From the cell containing the given text, extract its center point as (X, Y) coordinate. 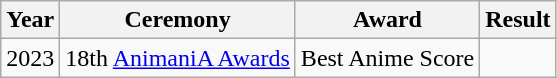
2023 (30, 58)
Result (518, 20)
Ceremony (178, 20)
Year (30, 20)
Best Anime Score (387, 58)
Award (387, 20)
18th AnimaniA Awards (178, 58)
